Extract the [X, Y] coordinate from the center of the cell holding the provided text.  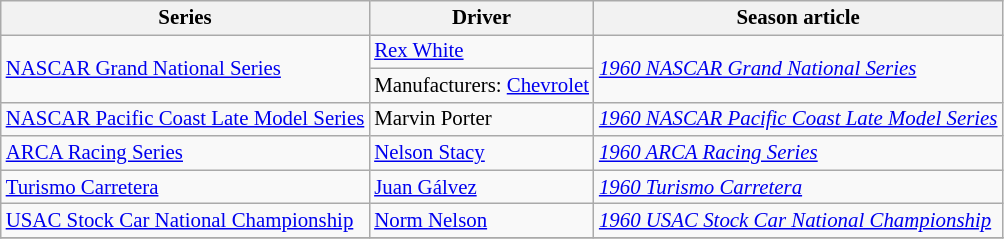
1960 Turismo Carretera [798, 187]
Juan Gálvez [482, 187]
Nelson Stacy [482, 153]
Driver [482, 18]
Norm Nelson [482, 221]
Turismo Carretera [185, 187]
ARCA Racing Series [185, 153]
Marvin Porter [482, 119]
Season article [798, 18]
1960 NASCAR Pacific Coast Late Model Series [798, 119]
USAC Stock Car National Championship [185, 221]
1960 USAC Stock Car National Championship [798, 221]
NASCAR Pacific Coast Late Model Series [185, 119]
Manufacturers: Chevrolet [482, 85]
Series [185, 18]
1960 NASCAR Grand National Series [798, 68]
1960 ARCA Racing Series [798, 153]
Rex White [482, 51]
NASCAR Grand National Series [185, 68]
